Extract the (x, y) coordinate from the center of the cell holding the provided text.  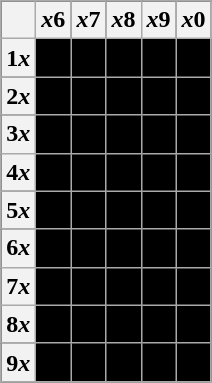
x0 (194, 20)
1x (18, 58)
x8 (124, 20)
6x (18, 248)
4x (18, 172)
5x (18, 210)
x9 (158, 20)
7x (18, 286)
8x (18, 324)
x6 (54, 20)
x7 (88, 20)
9x (18, 362)
2x (18, 96)
3x (18, 134)
